Return the (x, y) coordinate for the center point of the cell that contains the specified text.  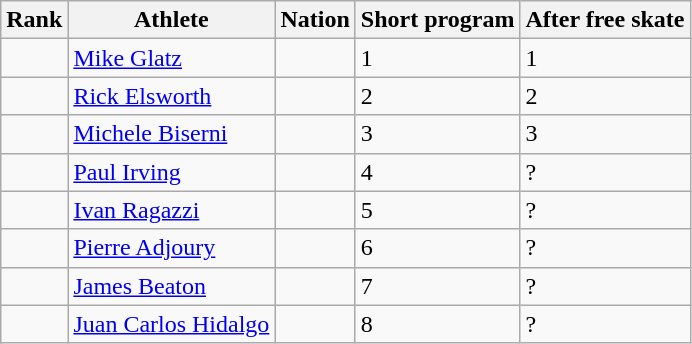
After free skate (605, 20)
Pierre Adjoury (172, 248)
Juan Carlos Hidalgo (172, 324)
4 (438, 172)
Nation (315, 20)
Michele Biserni (172, 134)
6 (438, 248)
James Beaton (172, 286)
Ivan Ragazzi (172, 210)
7 (438, 286)
5 (438, 210)
Short program (438, 20)
Athlete (172, 20)
8 (438, 324)
Rick Elsworth (172, 96)
Rank (34, 20)
Paul Irving (172, 172)
Mike Glatz (172, 58)
